From the cell containing the given text, extract its center point as (X, Y) coordinate. 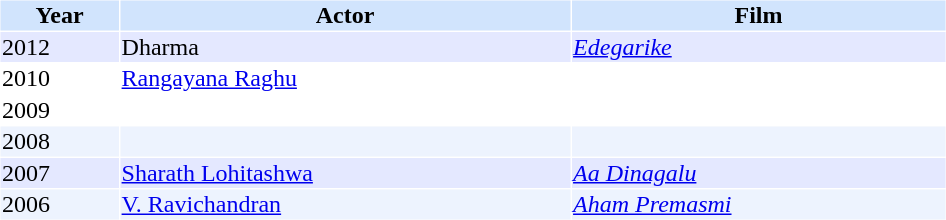
2012 (59, 47)
Film (759, 15)
Rangayana Raghu (345, 79)
Year (59, 15)
2010 (59, 79)
Actor (345, 15)
Aham Premasmi (759, 205)
Aa Dinagalu (759, 173)
Dharma (345, 47)
Edegarike (759, 47)
2008 (59, 141)
2007 (59, 173)
2009 (59, 110)
2006 (59, 205)
Sharath Lohitashwa (345, 173)
V. Ravichandran (345, 205)
